Pinpoint the cell where the given text exists, returning its (x, y) midpoint coordinate. 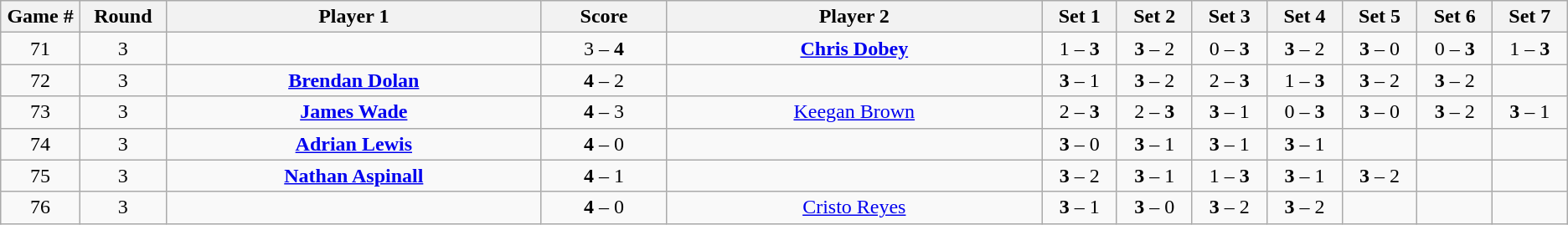
71 (40, 49)
4 – 1 (603, 176)
Set 5 (1380, 17)
Cristo Reyes (854, 207)
Adrian Lewis (353, 144)
3 – 4 (603, 49)
Set 6 (1455, 17)
Brendan Dolan (353, 80)
James Wade (353, 112)
Score (603, 17)
Player 1 (353, 17)
72 (40, 80)
Nathan Aspinall (353, 176)
Chris Dobey (854, 49)
76 (40, 207)
Player 2 (854, 17)
74 (40, 144)
73 (40, 112)
Set 4 (1305, 17)
Round (122, 17)
Set 1 (1080, 17)
Set 2 (1154, 17)
75 (40, 176)
4 – 2 (603, 80)
Set 3 (1230, 17)
Set 7 (1529, 17)
4 – 3 (603, 112)
Game # (40, 17)
Keegan Brown (854, 112)
